Find where the given text appears and provide that cell's center as [x, y] coordinate. 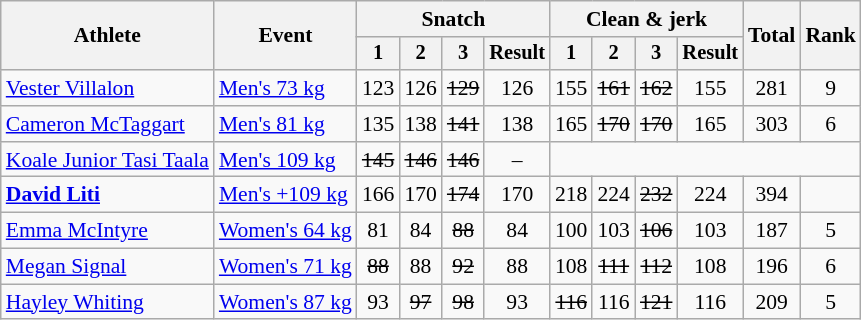
Snatch [454, 19]
129 [464, 88]
Men's 109 kg [286, 160]
Cameron McTaggart [108, 124]
141 [464, 124]
174 [464, 195]
Women's 87 kg [286, 302]
Rank [830, 36]
– [517, 160]
Men's 81 kg [286, 124]
218 [572, 195]
281 [772, 88]
209 [772, 302]
135 [378, 124]
111 [614, 267]
196 [772, 267]
161 [614, 88]
112 [656, 267]
David Liti [108, 195]
Megan Signal [108, 267]
100 [572, 231]
187 [772, 231]
Total [772, 36]
Women's 71 kg [286, 267]
9 [830, 88]
Men's 73 kg [286, 88]
145 [378, 160]
Hayley Whiting [108, 302]
123 [378, 88]
Athlete [108, 36]
394 [772, 195]
92 [464, 267]
Men's +109 kg [286, 195]
97 [420, 302]
303 [772, 124]
81 [378, 231]
162 [656, 88]
98 [464, 302]
Women's 64 kg [286, 231]
Emma McIntyre [108, 231]
Vester Villalon [108, 88]
Clean & jerk [646, 19]
106 [656, 231]
166 [378, 195]
121 [656, 302]
Koale Junior Tasi Taala [108, 160]
232 [656, 195]
Event [286, 36]
